Search for the cell housing the specified text and yield its (x, y) center coordinate. 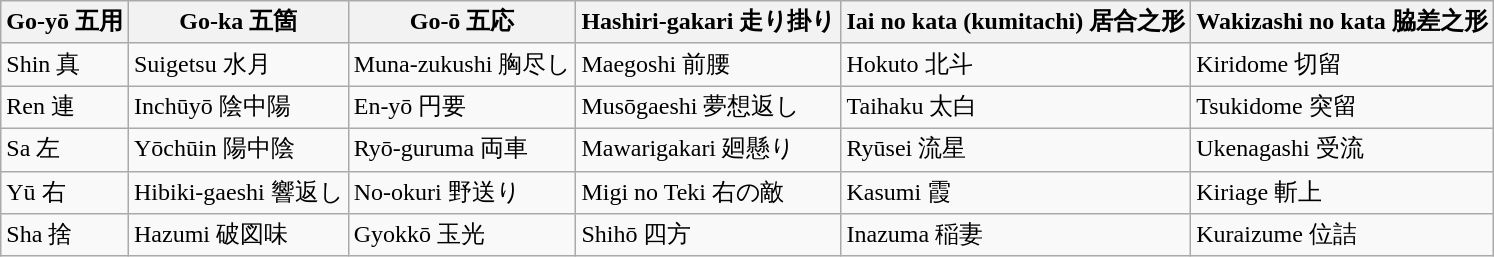
Hokuto 北斗 (1016, 64)
Ryō-guruma 両車 (462, 150)
Shin 真 (65, 64)
Gyokkō 玉光 (462, 236)
Go-ka 五箇 (238, 22)
Maegoshi 前腰 (708, 64)
Hazumi 破図味 (238, 236)
Kiriage 斬上 (1342, 192)
Go-ō 五応 (462, 22)
Kasumi 霞 (1016, 192)
Shihō 四方 (708, 236)
No-okuri 野送り (462, 192)
Tsukidome 突留 (1342, 108)
Taihaku 太白 (1016, 108)
Migi no Teki 右の敵 (708, 192)
Sa 左 (65, 150)
Inazuma 稲妻 (1016, 236)
Wakizashi no kata 脇差之形 (1342, 22)
Sha 捨 (65, 236)
Kiridome 切留 (1342, 64)
Inchūyō 陰中陽 (238, 108)
Hashiri-gakari 走り掛り (708, 22)
Go-yō 五用 (65, 22)
Suigetsu 水月 (238, 64)
En-yō 円要 (462, 108)
Ryūsei 流星 (1016, 150)
Hibiki-gaeshi 響返し (238, 192)
Iai no kata (kumitachi) 居合之形 (1016, 22)
Yū 右 (65, 192)
Ukenagashi 受流 (1342, 150)
Ren 連 (65, 108)
Yōchūin 陽中陰 (238, 150)
Musōgaeshi 夢想返し (708, 108)
Mawarigakari 廻懸り (708, 150)
Kuraizume 位詰 (1342, 236)
Muna-zukushi 胸尽し (462, 64)
